Provide the (x, y) coordinate of the cell's center where the given text is located.  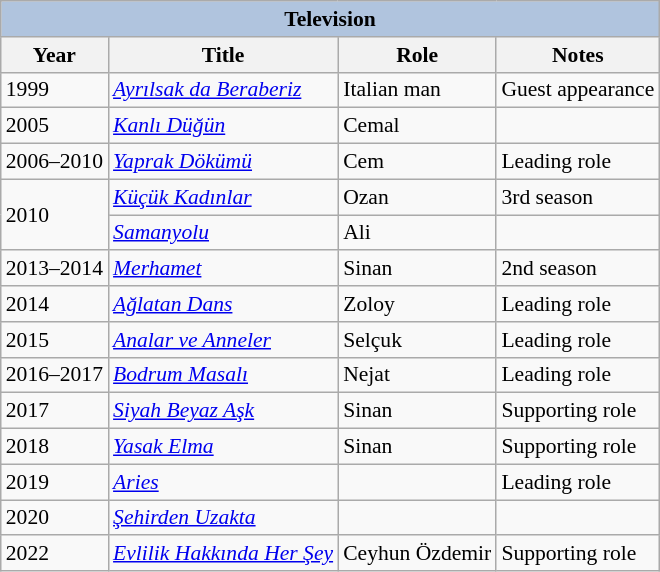
Cem (417, 162)
Ceyhun Özdemir (417, 554)
2018 (54, 447)
Bodrum Masalı (223, 375)
Nejat (417, 375)
2006–2010 (54, 162)
2010 (54, 214)
Title (223, 55)
Cemal (417, 126)
2014 (54, 304)
Aries (223, 482)
Ali (417, 233)
Television (330, 19)
Guest appearance (578, 90)
2015 (54, 340)
Samanyolu (223, 233)
Ayrılsak da Beraberiz (223, 90)
Yasak Elma (223, 447)
Siyah Beyaz Aşk (223, 411)
2017 (54, 411)
Küçük Kadınlar (223, 197)
Evlilik Hakkında Her Şey (223, 554)
Zoloy (417, 304)
Notes (578, 55)
Merhamet (223, 269)
Ozan (417, 197)
Yaprak Dökümü (223, 162)
Role (417, 55)
Ağlatan Dans (223, 304)
Italian man (417, 90)
1999 (54, 90)
Şehirden Uzakta (223, 518)
2016–2017 (54, 375)
2005 (54, 126)
Year (54, 55)
2013–2014 (54, 269)
2019 (54, 482)
2020 (54, 518)
3rd season (578, 197)
2nd season (578, 269)
2022 (54, 554)
Kanlı Düğün (223, 126)
Selçuk (417, 340)
Analar ve Anneler (223, 340)
